Output the (X, Y) coordinate of the center of the cell containing the given text.  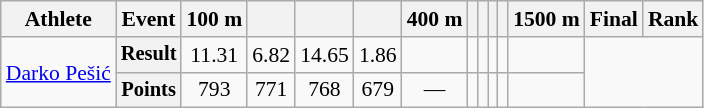
1500 m (546, 19)
11.31 (214, 55)
400 m (435, 19)
— (435, 90)
Final (614, 19)
Points (149, 90)
Result (149, 55)
100 m (214, 19)
Event (149, 19)
Rank (674, 19)
1.86 (378, 55)
679 (378, 90)
6.82 (271, 55)
Darko Pešić (58, 72)
Athlete (58, 19)
768 (324, 90)
771 (271, 90)
14.65 (324, 55)
793 (214, 90)
